Scan for the cell matching the given text and deliver its (x, y) coordinate at center. 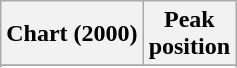
Chart (2000) (72, 34)
Peakposition (189, 34)
